Output the [X, Y] coordinate of the center of the cell containing the given text.  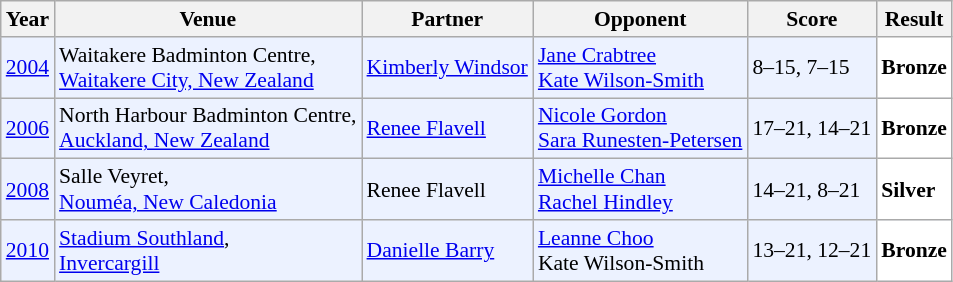
8–15, 7–15 [812, 68]
Kimberly Windsor [448, 68]
Silver [914, 190]
Michelle Chan Rachel Hindley [640, 190]
17–21, 14–21 [812, 128]
Venue [208, 19]
North Harbour Badminton Centre,Auckland, New Zealand [208, 128]
2008 [28, 190]
Result [914, 19]
Leanne Choo Kate Wilson-Smith [640, 250]
14–21, 8–21 [812, 190]
2006 [28, 128]
Year [28, 19]
Salle Veyret,Nouméa, New Caledonia [208, 190]
2010 [28, 250]
Stadium Southland,Invercargill [208, 250]
Jane Crabtree Kate Wilson-Smith [640, 68]
13–21, 12–21 [812, 250]
Waitakere Badminton Centre,Waitakere City, New Zealand [208, 68]
Danielle Barry [448, 250]
Nicole Gordon Sara Runesten-Petersen [640, 128]
Opponent [640, 19]
Partner [448, 19]
Score [812, 19]
2004 [28, 68]
